Return [X, Y] of the center of cell containing provided text 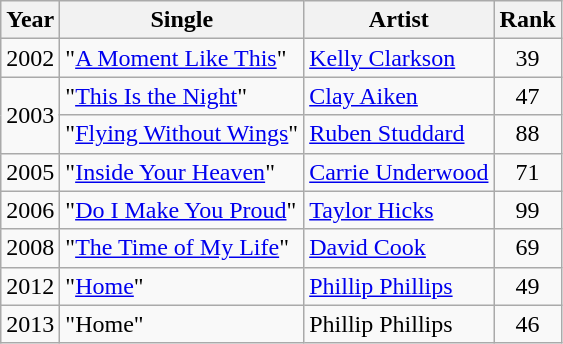
49 [528, 286]
Clay Aiken [399, 96]
Rank [528, 20]
Single [182, 20]
2006 [30, 210]
"This Is the Night" [182, 96]
2012 [30, 286]
2013 [30, 324]
39 [528, 58]
"Inside Your Heaven" [182, 172]
David Cook [399, 248]
Ruben Studdard [399, 134]
2003 [30, 115]
"Do I Make You Proud" [182, 210]
Kelly Clarkson [399, 58]
"A Moment Like This" [182, 58]
99 [528, 210]
Year [30, 20]
"The Time of My Life" [182, 248]
2008 [30, 248]
46 [528, 324]
Artist [399, 20]
88 [528, 134]
"Flying Without Wings" [182, 134]
47 [528, 96]
2005 [30, 172]
69 [528, 248]
Taylor Hicks [399, 210]
71 [528, 172]
2002 [30, 58]
Carrie Underwood [399, 172]
